Output the (x, y) coordinate of the center of the cell containing the given text.  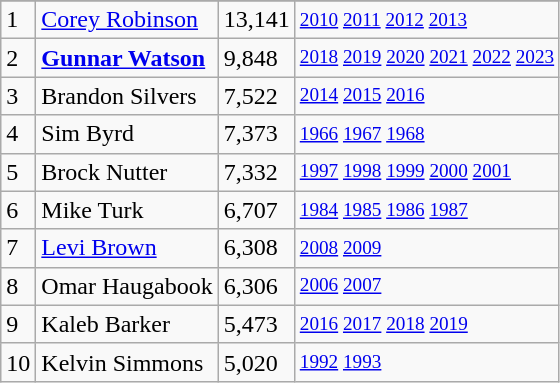
1997 1998 1999 2000 2001 (427, 172)
2010 2011 2012 2013 (427, 20)
3 (18, 96)
1966 1967 1968 (427, 134)
2 (18, 58)
10 (18, 362)
9 (18, 324)
7,332 (256, 172)
Brock Nutter (127, 172)
2006 2007 (427, 286)
Brandon Silvers (127, 96)
Gunnar Watson (127, 58)
2018 2019 2020 2021 2022 2023 (427, 58)
Levi Brown (127, 248)
5,473 (256, 324)
7,522 (256, 96)
Kaleb Barker (127, 324)
Kelvin Simmons (127, 362)
5 (18, 172)
9,848 (256, 58)
Sim Byrd (127, 134)
2014 2015 2016 (427, 96)
2016 2017 2018 2019 (427, 324)
6 (18, 210)
5,020 (256, 362)
6,306 (256, 286)
6,707 (256, 210)
Corey Robinson (127, 20)
4 (18, 134)
8 (18, 286)
Mike Turk (127, 210)
1 (18, 20)
6,308 (256, 248)
13,141 (256, 20)
7,373 (256, 134)
7 (18, 248)
1992 1993 (427, 362)
2008 2009 (427, 248)
Omar Haugabook (127, 286)
1984 1985 1986 1987 (427, 210)
